Output the [X, Y] coordinate of the center of the cell containing the given text.  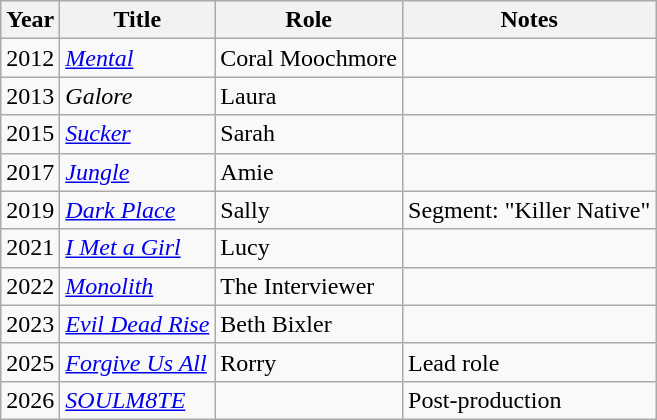
Year [30, 20]
2015 [30, 134]
Beth Bixler [309, 324]
Notes [530, 20]
2026 [30, 400]
Laura [309, 96]
Role [309, 20]
2012 [30, 58]
Rorry [309, 362]
Sucker [138, 134]
Forgive Us All [138, 362]
2023 [30, 324]
The Interviewer [309, 286]
Segment: "Killer Native" [530, 210]
Galore [138, 96]
Lucy [309, 248]
Amie [309, 172]
SOULM8TE [138, 400]
2021 [30, 248]
Lead role [530, 362]
I Met a Girl [138, 248]
Coral Moochmore [309, 58]
2019 [30, 210]
Evil Dead Rise [138, 324]
2013 [30, 96]
Jungle [138, 172]
Sarah [309, 134]
Post-production [530, 400]
Monolith [138, 286]
Mental [138, 58]
Sally [309, 210]
2025 [30, 362]
2017 [30, 172]
2022 [30, 286]
Title [138, 20]
Dark Place [138, 210]
